Capture the cell that displays the provided text and extract its [x, y] central coordinate. 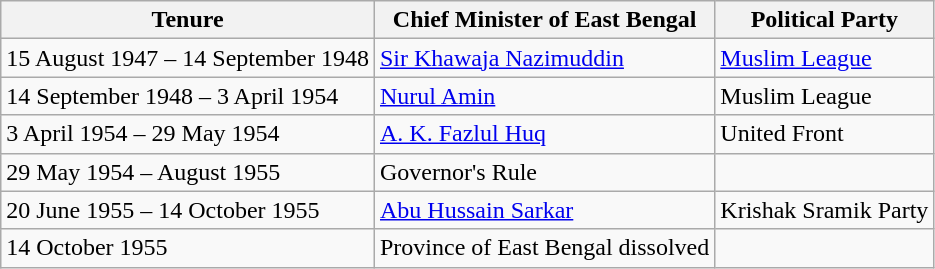
3 April 1954 – 29 May 1954 [188, 134]
29 May 1954 – August 1955 [188, 172]
Tenure [188, 20]
Chief Minister of East Bengal [544, 20]
Nurul Amin [544, 96]
United Front [824, 134]
20 June 1955 – 14 October 1955 [188, 210]
Sir Khawaja Nazimuddin [544, 58]
Political Party [824, 20]
14 October 1955 [188, 248]
14 September 1948 – 3 April 1954 [188, 96]
Abu Hussain Sarkar [544, 210]
Krishak Sramik Party [824, 210]
Province of East Bengal dissolved [544, 248]
Governor's Rule [544, 172]
A. K. Fazlul Huq [544, 134]
15 August 1947 – 14 September 1948 [188, 58]
